Find where the given text appears and provide that cell's center as (x, y) coordinate. 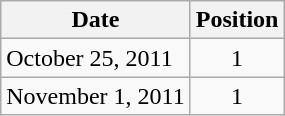
October 25, 2011 (96, 58)
Date (96, 20)
Position (237, 20)
November 1, 2011 (96, 96)
